Locate the cell with the specified text and output its (X, Y) center coordinate. 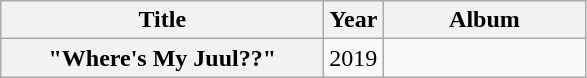
Title (162, 20)
Year (354, 20)
"Where's My Juul??" (162, 58)
Album (484, 20)
2019 (354, 58)
